From the cell containing the given text, extract its center point as [X, Y] coordinate. 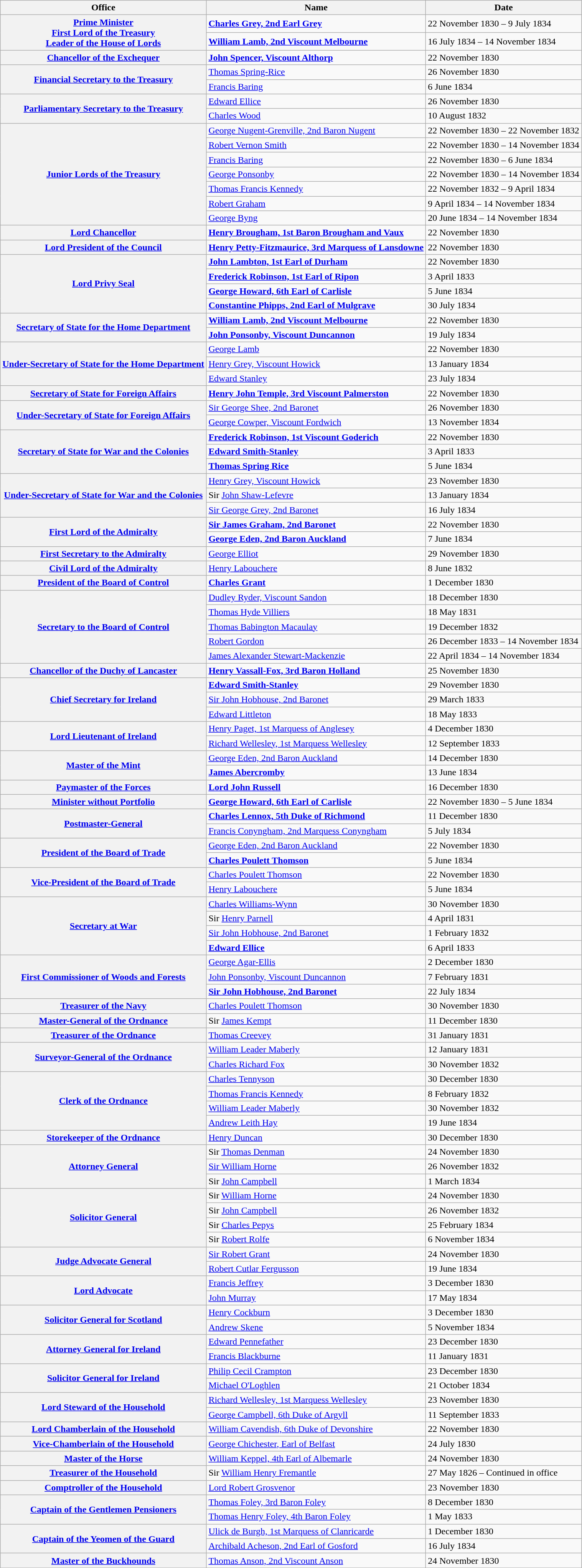
12 January 1831 [504, 1050]
Parliamentary Secretary to the Treasury [104, 108]
Captain of the Yeomen of the Guard [104, 1538]
7 June 1834 [504, 539]
Charles Tennyson [316, 1079]
Postmaster-General [104, 823]
22 April 1834 – 14 November 1834 [504, 656]
Vice-Chamberlain of the Household [104, 1444]
Thomas Babington Macaulay [316, 626]
Sir James Graham, 2nd Baronet [316, 524]
Date [504, 8]
Junior Lords of the Treasury [104, 174]
Robert Gordon [316, 641]
31 January 1831 [504, 1035]
21 October 1834 [504, 1386]
Thomas Creevey [316, 1035]
Michael O'Loghlen [316, 1386]
Minister without Portfolio [104, 802]
7 February 1831 [504, 977]
President of the Board of Control [104, 583]
George Nugent-Grenville, 2nd Baron Nugent [316, 130]
Thomas Foley, 3rd Baron Foley [316, 1502]
16 December 1830 [504, 787]
Sir Thomas Denman [316, 1152]
13 November 1834 [504, 422]
Sir Robert Rolfe [316, 1239]
Master of the Buckhounds [104, 1560]
Master of the Horse [104, 1458]
Treasurer of the Ordnance [104, 1035]
Solicitor General [104, 1218]
Henry Brougham, 1st Baron Brougham and Vaux [316, 233]
Francis Conyngham, 2nd Marquess Conyngham [316, 831]
George Lamb [316, 349]
Sir Henry Parnell [316, 919]
Clerk of the Ordnance [104, 1101]
Treasurer of the Navy [104, 1006]
President of the Board of Trade [104, 853]
Edward Pennefather [316, 1341]
22 November 1830 – 9 July 1834 [504, 24]
Lord Privy Seal [104, 284]
Thomas Hyde Villiers [316, 612]
Treasurer of the Household [104, 1473]
23 July 1834 [504, 378]
Attorney General for Ireland [104, 1349]
12 September 1833 [504, 743]
17 May 1834 [504, 1298]
22 November 1830 – 6 June 1834 [504, 159]
Storekeeper of the Ordnance [104, 1137]
Edward Stanley [316, 378]
Master of the Mint [104, 765]
Secretary at War [104, 925]
Archibald Acheson, 2nd Earl of Gosford [316, 1546]
22 July 1834 [504, 991]
George Byng [316, 218]
Lord John Russell [316, 787]
Under-Secretary of State for War and the Colonies [104, 495]
Office [104, 8]
Henry John Temple, 3rd Viscount Palmerston [316, 393]
William Keppel, 4th Earl of Albemarle [316, 1458]
George Ponsonby [316, 174]
Thomas Henry Foley, 4th Baron Foley [316, 1517]
Secretary of State for the Home Department [104, 327]
4 December 1830 [504, 729]
William Cavendish, 6th Duke of Devonshire [316, 1429]
1 May 1833 [504, 1517]
Andrew Leith Hay [316, 1123]
8 February 1832 [504, 1093]
Robert Cutlar Fergusson [316, 1269]
Sir William Henry Fremantle [316, 1473]
16 July 1834 – 14 November 1834 [504, 41]
Constantine Phipps, 2nd Earl of Mulgrave [316, 306]
2 December 1830 [504, 962]
Under-Secretary of State for Foreign Affairs [104, 415]
Captain of the Gentlemen Pensioners [104, 1509]
Surveyor-General of the Ordnance [104, 1057]
Sir George Shee, 2nd Baronet [316, 408]
Lord Advocate [104, 1290]
22 November 1832 – 9 April 1834 [504, 189]
10 August 1832 [504, 116]
Charles Lennox, 5th Duke of Richmond [316, 816]
George Agar-Ellis [316, 962]
19 July 1834 [504, 335]
Sir Charles Pepys [316, 1225]
Charles Wood [316, 116]
Henry Petty-Fitzmaurice, 3rd Marquess of Lansdowne [316, 247]
Secretary of State for Foreign Affairs [104, 393]
John Lambton, 1st Earl of Durham [316, 262]
6 April 1833 [504, 948]
24 July 1830 [504, 1444]
Attorney General [104, 1167]
Judge Advocate General [104, 1261]
Thomas Spring-Rice [316, 72]
8 December 1830 [504, 1502]
Charles Grant [316, 583]
30 July 1834 [504, 306]
First Commissioner of Woods and Forests [104, 977]
Henry Paget, 1st Marquess of Anglesey [316, 729]
19 December 1832 [504, 626]
20 June 1834 – 14 November 1834 [504, 218]
Henry Cockburn [316, 1312]
Thomas Anson, 2nd Viscount Anson [316, 1560]
Thomas Spring Rice [316, 466]
James Abercromby [316, 772]
Financial Secretary to the Treasury [104, 79]
George Cowper, Viscount Fordwich [316, 422]
Henry Duncan [316, 1137]
Name [316, 8]
Charles Williams-Wynn [316, 904]
18 May 1831 [504, 612]
Lord President of the Council [104, 247]
Frederick Robinson, 1st Earl of Ripon [316, 276]
18 May 1833 [504, 714]
Sir George Grey, 2nd Baronet [316, 510]
Sir James Kempt [316, 1021]
Robert Vernon Smith [316, 145]
Ulick de Burgh, 1st Marquess of Clanricarde [316, 1531]
Lord Steward of the Household [104, 1407]
Henry Vassall-Fox, 3rd Baron Holland [316, 671]
First Secretary to the Admiralty [104, 554]
27 May 1826 – Continued in office [504, 1473]
Lord Robert Grosvenor [316, 1487]
18 December 1830 [504, 597]
Solicitor General for Scotland [104, 1320]
26 December 1833 – 14 November 1834 [504, 641]
Francis Jeffrey [316, 1283]
25 November 1830 [504, 671]
25 February 1834 [504, 1225]
Francis Blackburne [316, 1356]
John Spencer, Viscount Althorp [316, 58]
Vice-President of the Board of Trade [104, 882]
9 April 1834 – 14 November 1834 [504, 204]
22 November 1830 – 22 November 1832 [504, 130]
Master-General of the Ordnance [104, 1021]
1 March 1834 [504, 1181]
Andrew Skene [316, 1327]
Under-Secretary of State for the Home Department [104, 364]
Secretary of State for War and the Colonies [104, 451]
Sir John Shaw-Lefevre [316, 495]
Lord Lieutenant of Ireland [104, 736]
Sir Robert Grant [316, 1254]
George Campbell, 6th Duke of Argyll [316, 1415]
5 July 1834 [504, 831]
Philip Cecil Crampton [316, 1371]
Charles Grey, 2nd Earl Grey [316, 24]
Robert Graham [316, 204]
Chief Secretary for Ireland [104, 700]
George Elliot [316, 554]
Edward Littleton [316, 714]
1 February 1832 [504, 933]
11 January 1831 [504, 1356]
Prime Minister First Lord of the Treasury Leader of the House of Lords [104, 33]
Chancellor of the Duchy of Lancaster [104, 671]
Secretary to the Board of Control [104, 626]
James Alexander Stewart-Mackenzie [316, 656]
Dudley Ryder, Viscount Sandon [316, 597]
22 November 1830 – 5 June 1834 [504, 802]
First Lord of the Admiralty [104, 532]
6 June 1834 [504, 87]
Chancellor of the Exchequer [104, 58]
13 June 1834 [504, 772]
Charles Richard Fox [316, 1064]
11 September 1833 [504, 1415]
Frederick Robinson, 1st Viscount Goderich [316, 437]
Solicitor General for Ireland [104, 1378]
Paymaster of the Forces [104, 787]
5 November 1834 [504, 1327]
Civil Lord of the Admiralty [104, 568]
John Murray [316, 1298]
George Chichester, Earl of Belfast [316, 1444]
Lord Chamberlain of the Household [104, 1429]
29 March 1833 [504, 700]
6 November 1834 [504, 1239]
Lord Chancellor [104, 233]
8 June 1832 [504, 568]
14 December 1830 [504, 758]
Comptroller of the Household [104, 1487]
4 April 1831 [504, 919]
